Find where the given text appears and provide that cell's center as (x, y) coordinate. 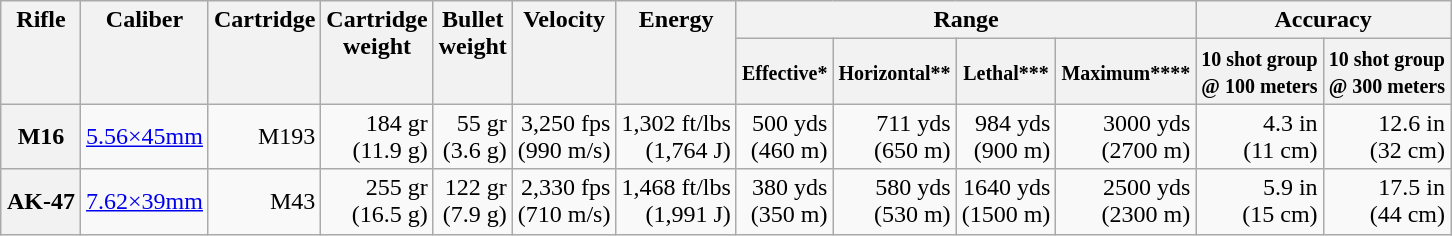
711 yds(650 m) (894, 136)
Accuracy (1324, 20)
184 gr(11.9 g) (377, 136)
M16 (40, 136)
1,302 ft/lbs(1,764 J) (676, 136)
2500 yds(2300 m) (1126, 202)
Caliber (145, 52)
984 yds(900 m) (1006, 136)
122 gr(7.9 g) (472, 202)
3,250 fps(990 m/s) (564, 136)
5.56×45mm (145, 136)
500 yds(460 m) (784, 136)
Range (966, 20)
55 gr(3.6 g) (472, 136)
Bulletweight (472, 52)
AK-47 (40, 202)
Cartridge (264, 52)
580 yds(530 m) (894, 202)
4.3 in(11 cm) (1260, 136)
5.9 in(15 cm) (1260, 202)
380 yds(350 m) (784, 202)
Energy (676, 52)
1,468 ft/lbs(1,991 J) (676, 202)
3000 yds(2700 m) (1126, 136)
Velocity (564, 52)
Rifle (40, 52)
12.6 in(32 cm) (1386, 136)
10 shot group@ 300 meters (1386, 72)
7.62×39mm (145, 202)
Lethal*** (1006, 72)
Cartridgeweight (377, 52)
2,330 fps(710 m/s) (564, 202)
10 shot group@ 100 meters (1260, 72)
Maximum**** (1126, 72)
255 gr(16.5 g) (377, 202)
17.5 in(44 cm) (1386, 202)
Effective* (784, 72)
1640 yds(1500 m) (1006, 202)
M193 (264, 136)
Horizontal** (894, 72)
M43 (264, 202)
